Determine the [X, Y] coordinate at the center of the cell enclosing the given text.  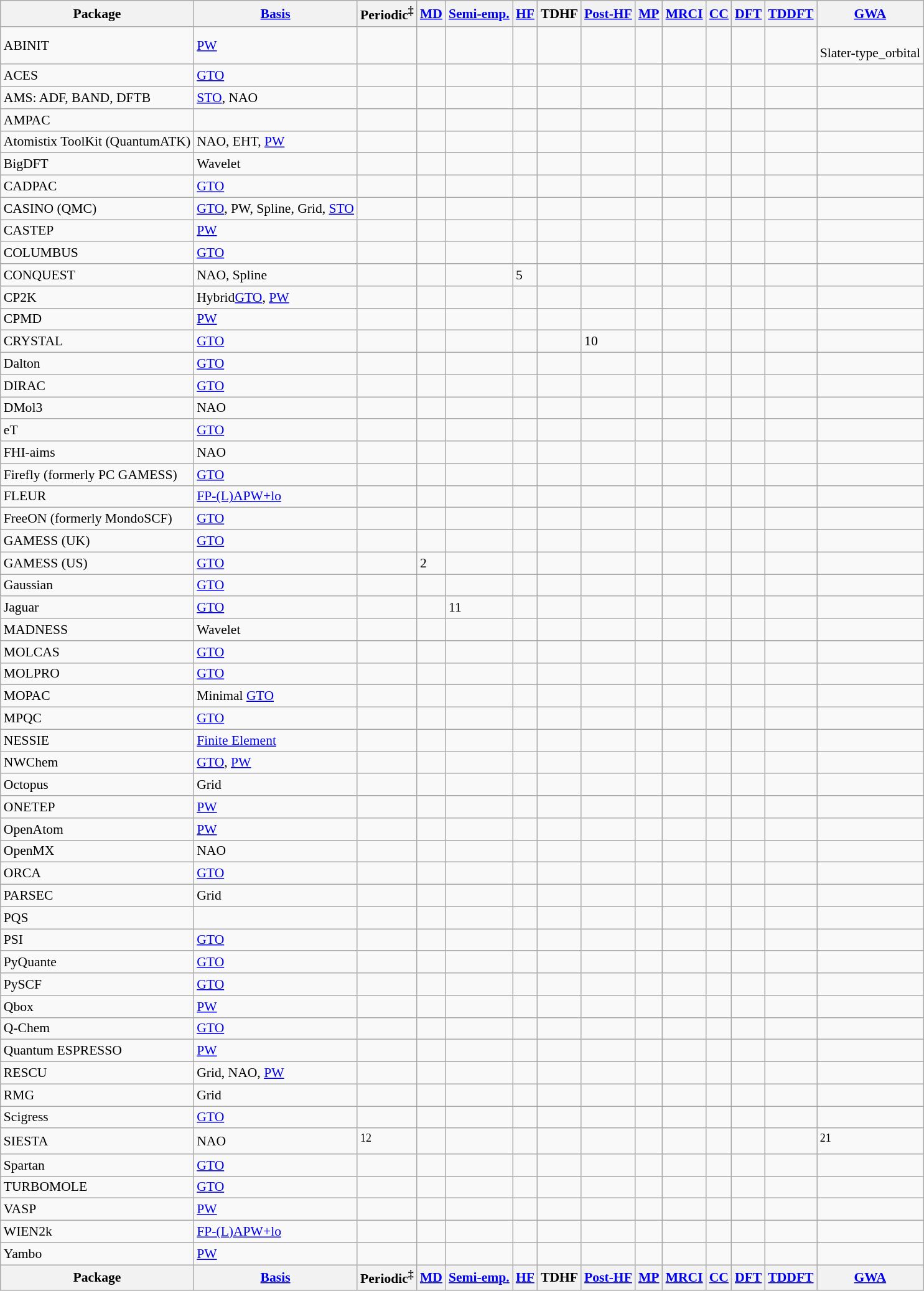
21 [870, 1141]
PARSEC [97, 896]
FLEUR [97, 496]
eT [97, 431]
OpenMX [97, 851]
AMS: ADF, BAND, DFTB [97, 98]
Q-Chem [97, 1028]
GAMESS (US) [97, 563]
CRYSTAL [97, 342]
Atomistix ToolKit (QuantumATK) [97, 142]
Firefly (formerly PC GAMESS) [97, 475]
Qbox [97, 1007]
GAMESS (UK) [97, 541]
Jaguar [97, 608]
FHI-aims [97, 452]
Gaussian [97, 585]
5 [525, 275]
GTO, PW [275, 763]
AMPAC [97, 120]
2 [431, 563]
PQS [97, 918]
STO, NAO [275, 98]
NESSIE [97, 740]
Yambo [97, 1254]
Scigress [97, 1117]
DIRAC [97, 386]
PyQuante [97, 962]
COLUMBUS [97, 253]
Finite Element [275, 740]
ABINIT [97, 45]
WIEN2k [97, 1232]
TURBOMOLE [97, 1188]
RMG [97, 1095]
SIESTA [97, 1141]
NWChem [97, 763]
Spartan [97, 1165]
11 [479, 608]
Slater-type_orbital [870, 45]
CPMD [97, 319]
ORCA [97, 874]
FreeON (formerly MondoSCF) [97, 519]
Minimal GTO [275, 696]
NAO, Spline [275, 275]
MADNESS [97, 630]
ONETEP [97, 807]
RESCU [97, 1073]
HybridGTO, PW [275, 297]
12 [387, 1141]
MOPAC [97, 696]
PSI [97, 940]
PySCF [97, 984]
DMol3 [97, 408]
Octopus [97, 785]
CONQUEST [97, 275]
Quantum ESPRESSO [97, 1051]
VASP [97, 1209]
Dalton [97, 364]
10 [609, 342]
CP2K [97, 297]
BigDFT [97, 164]
NAO, EHT, PW [275, 142]
CASTEP [97, 231]
CASINO (QMC) [97, 208]
MPQC [97, 719]
GTO, PW, Spline, Grid, STO [275, 208]
CADPAC [97, 187]
OpenAtom [97, 829]
MOLPRO [97, 674]
Grid, NAO, PW [275, 1073]
MOLCAS [97, 652]
ACES [97, 76]
